Detect which cell encompasses the target text, then output its [x, y] center coordinate. 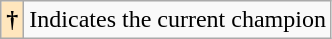
† [12, 20]
Indicates the current champion [178, 20]
